Capture the cell that displays the provided text and extract its (x, y) central coordinate. 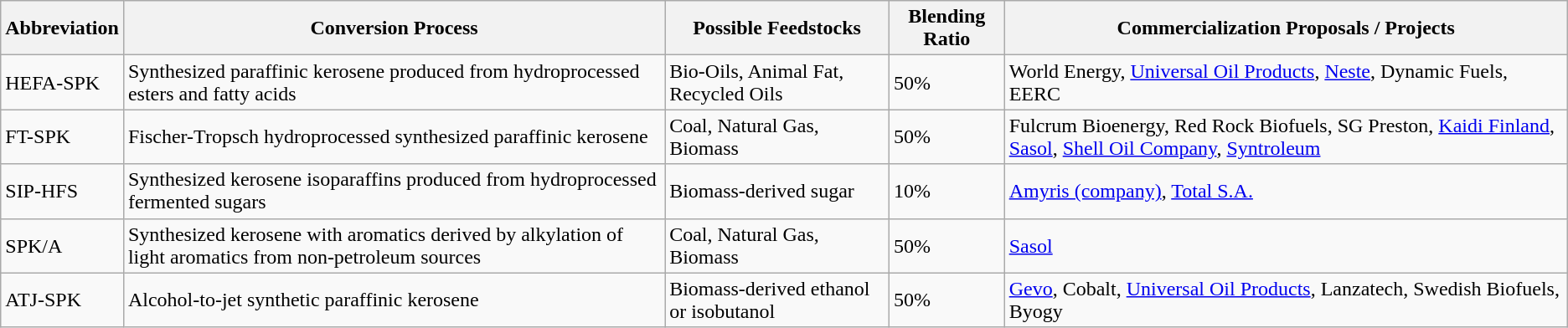
Blending Ratio (946, 28)
Abbreviation (62, 28)
Gevo, Cobalt, Universal Oil Products, Lanzatech, Swedish Biofuels, Byogy (1286, 300)
FT-SPK (62, 137)
Synthesized paraffinic kerosene produced from hydroprocessed esters and fatty acids (394, 82)
Commercialization Proposals / Projects (1286, 28)
SIP-HFS (62, 191)
Biomass-derived ethanol or isobutanol (777, 300)
Synthesized kerosene with aromatics derived by alkylation of light aromatics from non-petroleum sources (394, 246)
Amyris (company), Total S.A. (1286, 191)
Alcohol-to-jet synthetic paraffinic kerosene (394, 300)
SPK/A (62, 246)
Possible Feedstocks (777, 28)
ATJ-SPK (62, 300)
Synthesized kerosene isoparaffins produced from hydroprocessed fermented sugars (394, 191)
Fischer-Tropsch hydroprocessed synthesized paraffinic kerosene (394, 137)
Conversion Process (394, 28)
Bio-Oils, Animal Fat, Recycled Oils (777, 82)
World Energy, Universal Oil Products, Neste, Dynamic Fuels, EERC (1286, 82)
10% (946, 191)
Biomass-derived sugar (777, 191)
HEFA-SPK (62, 82)
Fulcrum Bioenergy, Red Rock Biofuels, SG Preston, Kaidi Finland, Sasol, Shell Oil Company, Syntroleum (1286, 137)
Sasol (1286, 246)
